Return the [x, y] coordinate for the center point of the cell that contains the specified text.  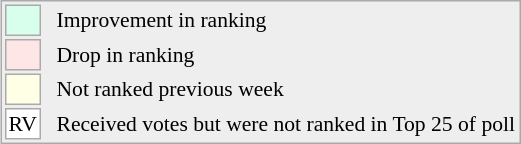
Received votes but were not ranked in Top 25 of poll [286, 124]
Improvement in ranking [286, 20]
Not ranked previous week [286, 90]
Drop in ranking [286, 55]
RV [23, 124]
